Pinpoint the cell where the given text exists, returning its [x, y] midpoint coordinate. 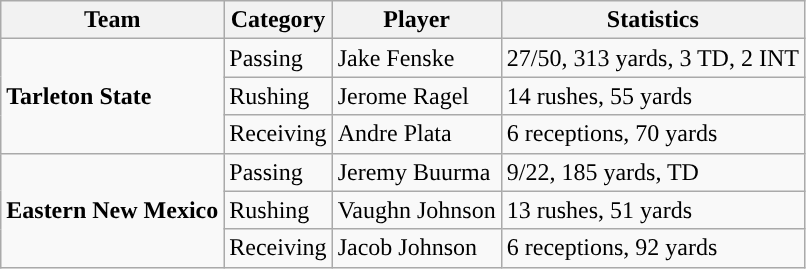
Jake Fenske [416, 58]
27/50, 313 yards, 3 TD, 2 INT [652, 58]
6 receptions, 92 yards [652, 248]
Tarleton State [112, 96]
Jerome Ragel [416, 96]
13 rushes, 51 yards [652, 210]
Jeremy Buurma [416, 172]
9/22, 185 yards, TD [652, 172]
Statistics [652, 20]
Jacob Johnson [416, 248]
Player [416, 20]
Eastern New Mexico [112, 210]
Vaughn Johnson [416, 210]
6 receptions, 70 yards [652, 134]
Team [112, 20]
Category [278, 20]
Andre Plata [416, 134]
14 rushes, 55 yards [652, 96]
